Output the [x, y] coordinate of the center of the cell containing the given text.  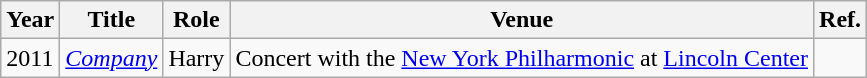
Harry [196, 58]
Year [30, 20]
Title [112, 20]
2011 [30, 58]
Company [112, 58]
Concert with the New York Philharmonic at Lincoln Center [522, 58]
Ref. [840, 20]
Venue [522, 20]
Role [196, 20]
